Determine the (X, Y) coordinate at the center of the cell enclosing the given text.  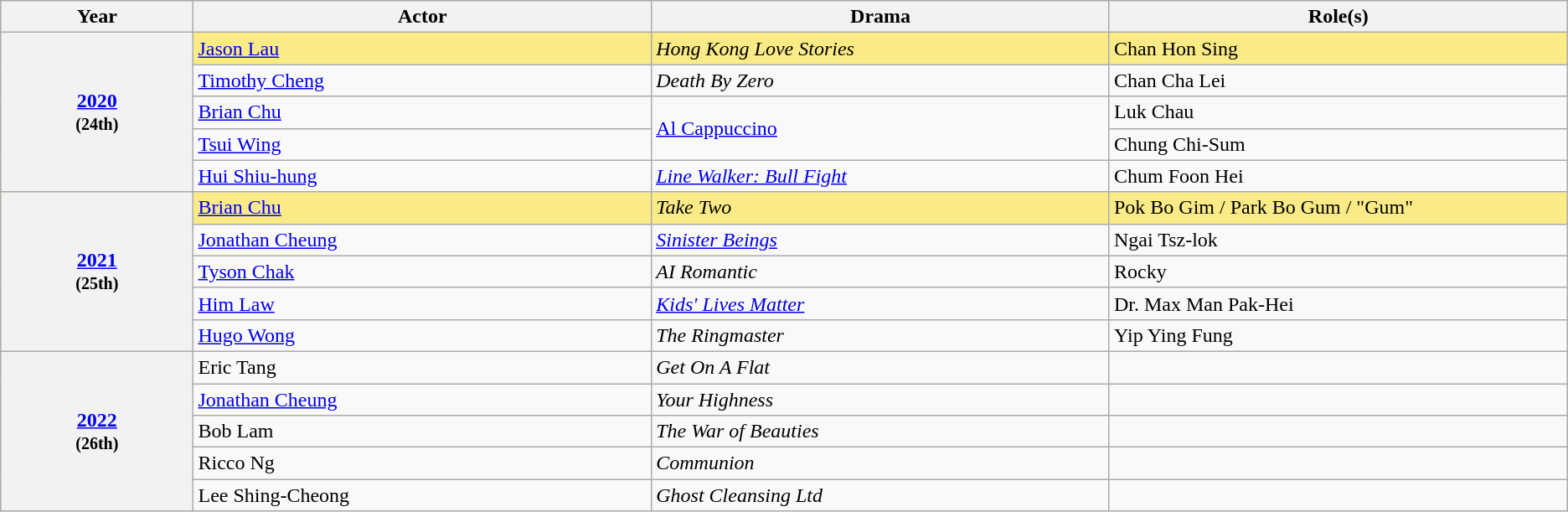
Take Two (881, 208)
Ghost Cleansing Ltd (881, 495)
Chum Foon Hei (1338, 176)
The Ringmaster (881, 335)
2021(25th) (97, 272)
Tsui Wing (422, 144)
Dr. Max Man Pak-Hei (1338, 303)
Rocky (1338, 272)
Bob Lam (422, 432)
Hui Shiu-hung (422, 176)
Yip Ying Fung (1338, 335)
Timothy Cheng (422, 80)
Tyson Chak (422, 272)
Jason Lau (422, 49)
Communion (881, 463)
Hugo Wong (422, 335)
Sinister Beings (881, 240)
2020(24th) (97, 112)
Get On A Flat (881, 367)
Role(s) (1338, 17)
Actor (422, 17)
The War of Beauties (881, 432)
Ngai Tsz-lok (1338, 240)
Pok Bo Gim / Park Bo Gum / "Gum" (1338, 208)
Year (97, 17)
Lee Shing-Cheong (422, 495)
Al Cappuccino (881, 128)
Ricco Ng (422, 463)
Death By Zero (881, 80)
Him Law (422, 303)
AI Romantic (881, 272)
Your Highness (881, 400)
2022(26th) (97, 431)
Hong Kong Love Stories (881, 49)
Drama (881, 17)
Chan Hon Sing (1338, 49)
Line Walker: Bull Fight (881, 176)
Chung Chi-Sum (1338, 144)
Eric Tang (422, 367)
Luk Chau (1338, 112)
Chan Cha Lei (1338, 80)
Kids' Lives Matter (881, 303)
